Output the (X, Y) coordinate of the center of the cell containing the given text.  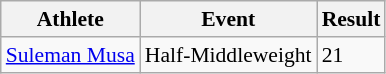
Result (352, 19)
21 (352, 55)
Suleman Musa (70, 55)
Athlete (70, 19)
Event (228, 19)
Half-Middleweight (228, 55)
